Find where the given text appears and provide that cell's center as [X, Y] coordinate. 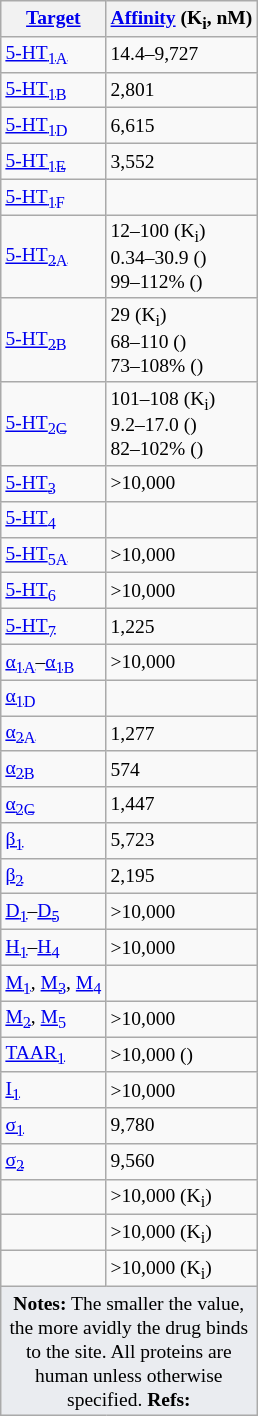
α1A–α1B [54, 662]
α2B [54, 769]
5-HT1A [54, 54]
9,780 [182, 1126]
5-HT3 [54, 484]
5-HT2A [54, 257]
12–100 (Ki)0.34–30.9 ()99–112% () [182, 257]
1,225 [182, 626]
5,723 [182, 841]
Target [54, 19]
6,615 [182, 126]
Notes: The smaller the value, the more avidly the drug binds to the site. All proteins are human unless otherwise specified. Refs: [129, 1350]
1,277 [182, 734]
M2, M5 [54, 1019]
2,801 [182, 90]
29 (Ki)68–110 ()73–108% () [182, 340]
5-HT1B [54, 90]
5-HT7 [54, 626]
3,552 [182, 161]
5-HT1F [54, 197]
α2C [54, 805]
2,195 [182, 876]
>10,000 () [182, 1055]
5-HT1E [54, 161]
β2 [54, 876]
5-HT2C [54, 424]
5-HT2B [54, 340]
101–108 (Ki)9.2–17.0 ()82–102% () [182, 424]
D1–D5 [54, 912]
5-HT5A [54, 555]
I1 [54, 1090]
14.4–9,727 [182, 54]
σ2 [54, 1162]
α1D [54, 698]
5-HT6 [54, 591]
α2A [54, 734]
1,447 [182, 805]
5-HT1D [54, 126]
β1 [54, 841]
Affinity (Ki, nM) [182, 19]
9,560 [182, 1162]
σ1 [54, 1126]
574 [182, 769]
M1, M3, M4 [54, 983]
TAAR1 [54, 1055]
H1–H4 [54, 948]
5-HT4 [54, 519]
